Scan for the cell matching the given text and deliver its (x, y) coordinate at center. 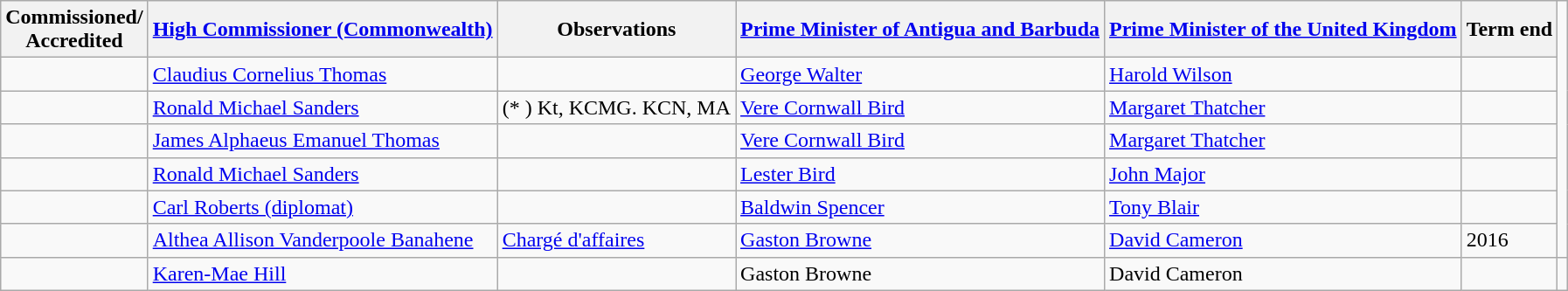
James Alphaeus Emanuel Thomas (323, 141)
Harold Wilson (1283, 74)
Prime Minister of the United Kingdom (1283, 30)
Commissioned/Accredited (74, 30)
2016 (1509, 240)
Karen-Mae Hill (323, 274)
Lester Bird (920, 174)
Observations (616, 30)
Prime Minister of Antigua and Barbuda (920, 30)
Althea Allison Vanderpoole Banahene (323, 240)
Claudius Cornelius Thomas (323, 74)
Carl Roberts (diplomat) (323, 207)
Tony Blair (1283, 207)
Chargé d'affaires (616, 240)
Baldwin Spencer (920, 207)
High Commissioner (Commonwealth) (323, 30)
John Major (1283, 174)
(* ) Kt, KCMG. KCN, MA (616, 107)
George Walter (920, 74)
Term end (1509, 30)
